Return the [x, y] coordinate for the center point of the cell that contains the specified text.  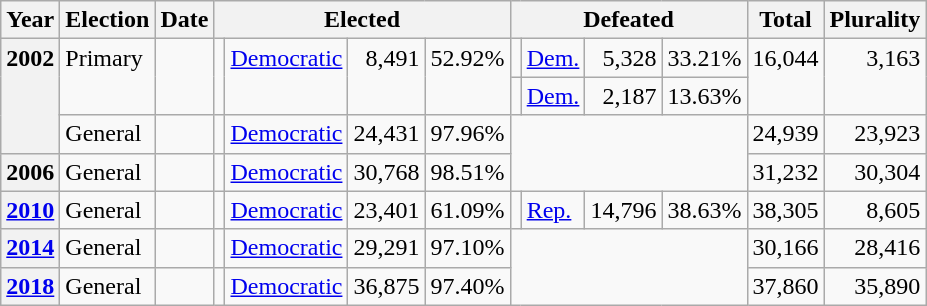
14,796 [624, 210]
35,890 [875, 286]
24,431 [386, 134]
97.40% [468, 286]
23,401 [386, 210]
33.21% [704, 58]
61.09% [468, 210]
Date [184, 20]
2018 [30, 286]
31,232 [786, 172]
Rep. [553, 210]
Defeated [628, 20]
30,166 [786, 248]
Elected [362, 20]
38,305 [786, 210]
Year [30, 20]
28,416 [875, 248]
37,860 [786, 286]
8,491 [386, 77]
2,187 [624, 96]
13.63% [704, 96]
2002 [30, 96]
Election [108, 20]
36,875 [386, 286]
2006 [30, 172]
8,605 [875, 210]
2014 [30, 248]
38.63% [704, 210]
Primary [108, 77]
30,768 [386, 172]
30,304 [875, 172]
5,328 [624, 58]
97.10% [468, 248]
24,939 [786, 134]
98.51% [468, 172]
3,163 [875, 77]
52.92% [468, 77]
2010 [30, 210]
97.96% [468, 134]
23,923 [875, 134]
16,044 [786, 77]
Plurality [875, 20]
29,291 [386, 248]
Total [786, 20]
